Detect which cell encompasses the target text, then output its (x, y) center coordinate. 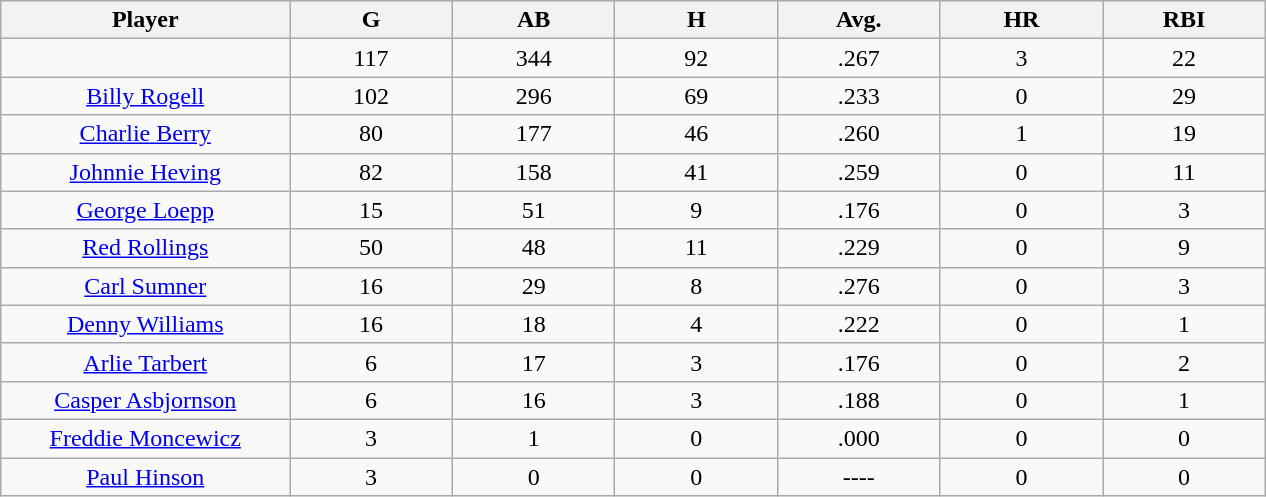
19 (1184, 134)
177 (534, 134)
Paul Hinson (146, 477)
George Loepp (146, 210)
69 (696, 96)
---- (860, 477)
51 (534, 210)
344 (534, 58)
Freddie Moncewicz (146, 438)
Red Rollings (146, 248)
Charlie Berry (146, 134)
.259 (860, 172)
.260 (860, 134)
80 (372, 134)
296 (534, 96)
48 (534, 248)
50 (372, 248)
22 (1184, 58)
.000 (860, 438)
H (696, 20)
RBI (1184, 20)
G (372, 20)
Casper Asbjornson (146, 400)
.276 (860, 286)
Avg. (860, 20)
HR (1022, 20)
41 (696, 172)
Player (146, 20)
.233 (860, 96)
Billy Rogell (146, 96)
2 (1184, 362)
17 (534, 362)
.267 (860, 58)
18 (534, 324)
Denny Williams (146, 324)
AB (534, 20)
46 (696, 134)
.188 (860, 400)
Johnnie Heving (146, 172)
102 (372, 96)
82 (372, 172)
8 (696, 286)
Arlie Tarbert (146, 362)
158 (534, 172)
117 (372, 58)
4 (696, 324)
.222 (860, 324)
Carl Sumner (146, 286)
.229 (860, 248)
15 (372, 210)
92 (696, 58)
